Locate the cell with the specified text and output its (x, y) center coordinate. 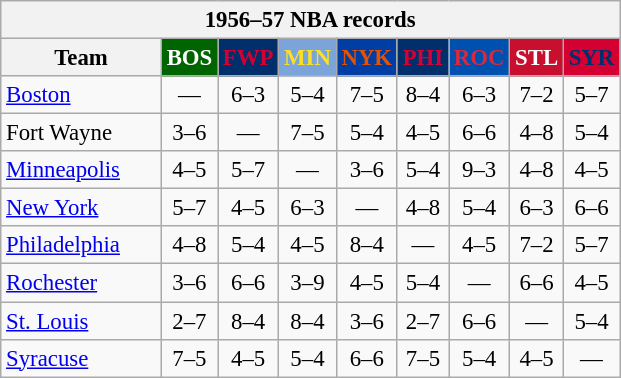
ROC (478, 58)
MIN (308, 58)
Minneapolis (82, 170)
Philadelphia (82, 245)
New York (82, 208)
BOS (189, 58)
St. Louis (82, 321)
Team (82, 58)
Fort Wayne (82, 133)
PHI (422, 58)
Boston (82, 95)
NYK (366, 58)
FWP (248, 58)
SYR (591, 58)
Rochester (82, 283)
9–3 (478, 170)
STL (537, 58)
1956–57 NBA records (310, 20)
Syracuse (82, 358)
3–9 (308, 283)
